Extract the [X, Y] coordinate from the center of the cell holding the provided text.  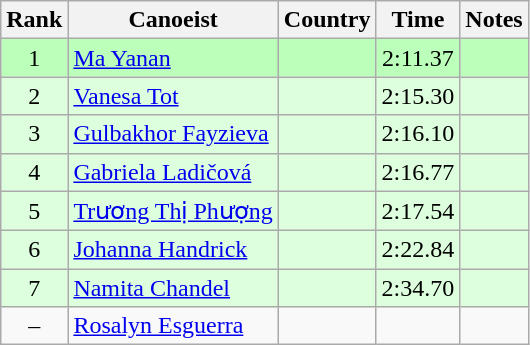
Trương Thị Phượng [173, 211]
2:16.10 [418, 134]
Ma Yanan [173, 58]
Time [418, 20]
2:15.30 [418, 96]
6 [34, 250]
Country [327, 20]
7 [34, 288]
5 [34, 211]
2:22.84 [418, 250]
Rank [34, 20]
Gulbakhor Fayzieva [173, 134]
Notes [494, 20]
Namita Chandel [173, 288]
2 [34, 96]
Rosalyn Esguerra [173, 326]
Johanna Handrick [173, 250]
3 [34, 134]
Vanesa Tot [173, 96]
2:11.37 [418, 58]
– [34, 326]
4 [34, 172]
2:17.54 [418, 211]
Gabriela Ladičová [173, 172]
2:16.77 [418, 172]
2:34.70 [418, 288]
1 [34, 58]
Canoeist [173, 20]
